Provide the [X, Y] coordinate of the cell's center where the given text is located.  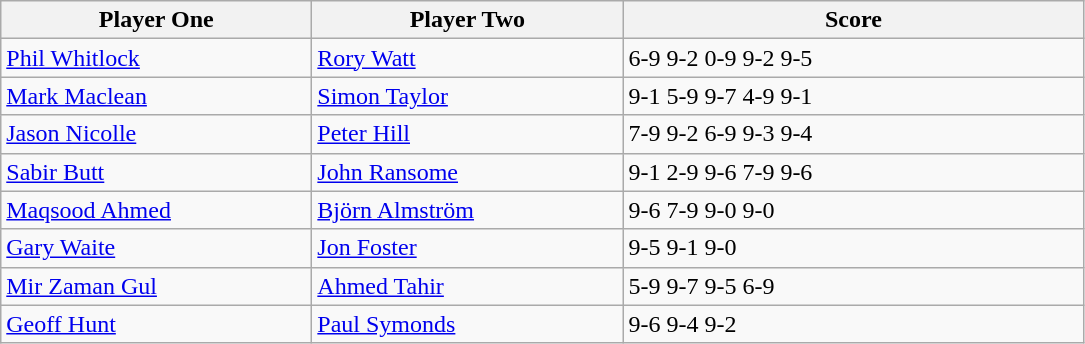
Björn Almström [468, 210]
Phil Whitlock [156, 58]
Ahmed Tahir [468, 286]
Mir Zaman Gul [156, 286]
Score [854, 20]
Jon Foster [468, 248]
Simon Taylor [468, 96]
9-5 9-1 9-0 [854, 248]
5-9 9-7 9-5 6-9 [854, 286]
Player Two [468, 20]
Peter Hill [468, 134]
9-6 9-4 9-2 [854, 324]
Geoff Hunt [156, 324]
Gary Waite [156, 248]
Paul Symonds [468, 324]
Player One [156, 20]
Sabir Butt [156, 172]
John Ransome [468, 172]
Mark Maclean [156, 96]
Jason Nicolle [156, 134]
9-6 7-9 9-0 9-0 [854, 210]
Rory Watt [468, 58]
Maqsood Ahmed [156, 210]
6-9 9-2 0-9 9-2 9-5 [854, 58]
9-1 5-9 9-7 4-9 9-1 [854, 96]
7-9 9-2 6-9 9-3 9-4 [854, 134]
9-1 2-9 9-6 7-9 9-6 [854, 172]
